Return the (x, y) coordinate for the center point of the cell that contains the specified text.  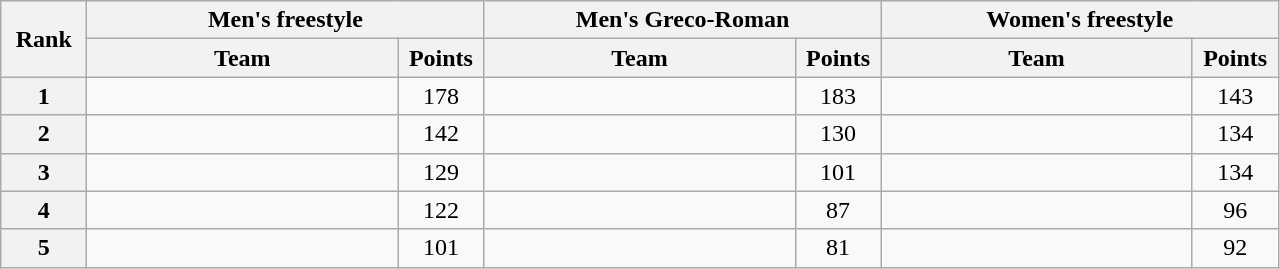
183 (838, 96)
Women's freestyle (1080, 20)
Rank (44, 39)
3 (44, 172)
Men's freestyle (286, 20)
2 (44, 134)
178 (441, 96)
96 (1235, 210)
81 (838, 248)
122 (441, 210)
130 (838, 134)
5 (44, 248)
129 (441, 172)
4 (44, 210)
92 (1235, 248)
87 (838, 210)
Men's Greco-Roman (682, 20)
143 (1235, 96)
1 (44, 96)
142 (441, 134)
